Identify which cell holds the provided text, then report its (X, Y) central coordinate. 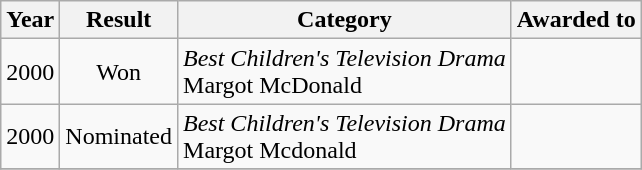
Best Children's Television DramaMargot Mcdonald (345, 136)
Awarded to (576, 20)
Won (119, 72)
Nominated (119, 136)
Result (119, 20)
Best Children's Television DramaMargot McDonald (345, 72)
Category (345, 20)
Year (30, 20)
